Extract the [X, Y] coordinate from the center of the cell holding the provided text.  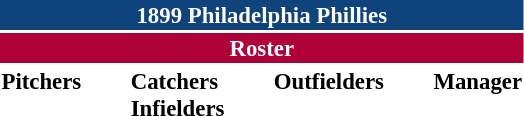
Roster [262, 48]
1899 Philadelphia Phillies [262, 15]
